Identify which cell holds the provided text, then report its [x, y] central coordinate. 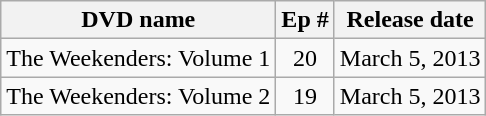
DVD name [138, 20]
Release date [410, 20]
Ep # [305, 20]
20 [305, 58]
19 [305, 96]
The Weekenders: Volume 2 [138, 96]
The Weekenders: Volume 1 [138, 58]
